Return the [x, y] coordinate for the center point of the cell that contains the specified text.  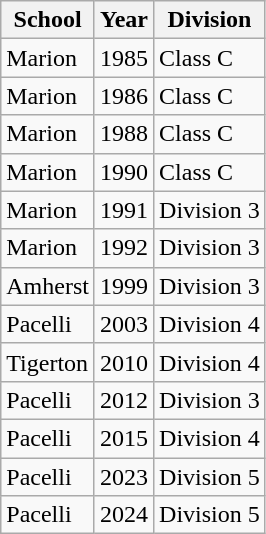
1992 [124, 248]
Tigerton [48, 362]
1986 [124, 96]
Amherst [48, 286]
2003 [124, 324]
Year [124, 20]
2024 [124, 515]
2023 [124, 477]
2012 [124, 400]
Division [210, 20]
1991 [124, 210]
2015 [124, 438]
2010 [124, 362]
School [48, 20]
1999 [124, 286]
1990 [124, 172]
1985 [124, 58]
1988 [124, 134]
